Locate the cell with the specified text and output its (X, Y) center coordinate. 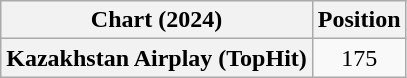
175 (359, 58)
Chart (2024) (157, 20)
Kazakhstan Airplay (TopHit) (157, 58)
Position (359, 20)
